Return the [X, Y] coordinate for the center point of the cell that contains the specified text.  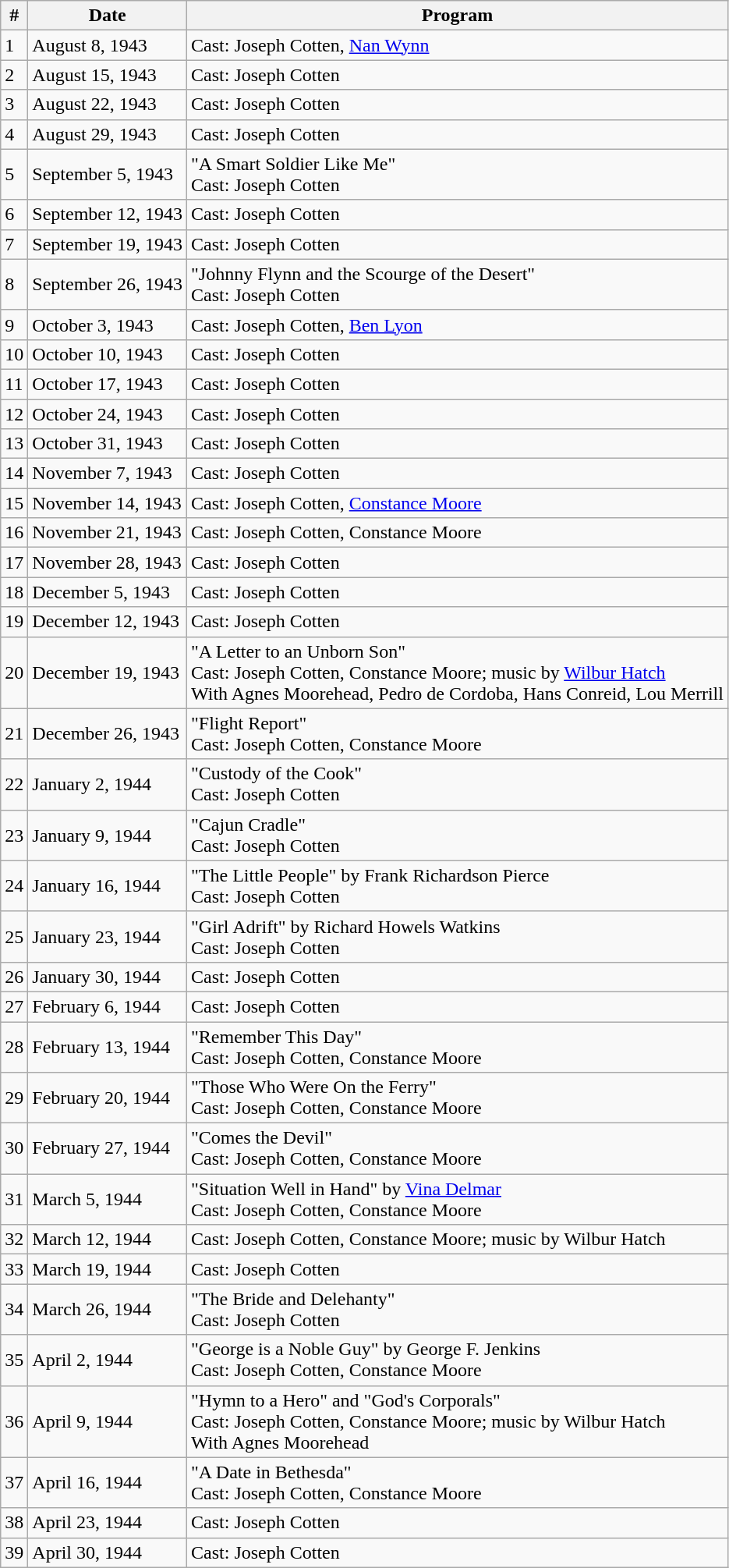
August 8, 1943 [108, 45]
September 12, 1943 [108, 215]
October 31, 1943 [108, 444]
4 [14, 134]
24 [14, 886]
"Flight Report"Cast: Joseph Cotten, Constance Moore [458, 733]
"Custody of the Cook"Cast: Joseph Cotten [458, 785]
6 [14, 215]
34 [14, 1309]
April 9, 1944 [108, 1421]
February 20, 1944 [108, 1098]
"Those Who Were On the Ferry"Cast: Joseph Cotten, Constance Moore [458, 1098]
16 [14, 533]
Cast: Joseph Cotten, Nan Wynn [458, 45]
18 [14, 592]
March 26, 1944 [108, 1309]
1 [14, 45]
February 13, 1944 [108, 1047]
"The Little People" by Frank Richardson PierceCast: Joseph Cotten [458, 886]
January 23, 1944 [108, 936]
October 3, 1943 [108, 325]
# [14, 16]
31 [14, 1200]
March 12, 1944 [108, 1240]
14 [14, 474]
January 30, 1944 [108, 977]
"George is a Noble Guy" by George F. JenkinsCast: Joseph Cotten, Constance Moore [458, 1360]
12 [14, 414]
15 [14, 503]
September 5, 1943 [108, 175]
February 6, 1944 [108, 1006]
"Hymn to a Hero" and "God's Corporals"Cast: Joseph Cotten, Constance Moore; music by Wilbur HatchWith Agnes Moorehead [458, 1421]
35 [14, 1360]
23 [14, 835]
October 24, 1943 [108, 414]
11 [14, 384]
March 19, 1944 [108, 1269]
7 [14, 244]
"Remember This Day"Cast: Joseph Cotten, Constance Moore [458, 1047]
2 [14, 75]
"Comes the Devil"Cast: Joseph Cotten, Constance Moore [458, 1148]
26 [14, 977]
"A Smart Soldier Like Me"Cast: Joseph Cotten [458, 175]
January 9, 1944 [108, 835]
"A Date in Bethesda"Cast: Joseph Cotten, Constance Moore [458, 1482]
5 [14, 175]
36 [14, 1421]
9 [14, 325]
10 [14, 354]
20 [14, 672]
33 [14, 1269]
October 10, 1943 [108, 354]
37 [14, 1482]
"Cajun Cradle"Cast: Joseph Cotten [458, 835]
3 [14, 105]
8 [14, 284]
April 23, 1944 [108, 1523]
27 [14, 1006]
January 2, 1944 [108, 785]
Cast: Joseph Cotten, Ben Lyon [458, 325]
December 12, 1943 [108, 622]
April 16, 1944 [108, 1482]
39 [14, 1552]
38 [14, 1523]
December 5, 1943 [108, 592]
"Girl Adrift" by Richard Howels WatkinsCast: Joseph Cotten [458, 936]
Cast: Joseph Cotten, Constance Moore; music by Wilbur Hatch [458, 1240]
29 [14, 1098]
August 15, 1943 [108, 75]
October 17, 1943 [108, 384]
September 26, 1943 [108, 284]
February 27, 1944 [108, 1148]
April 30, 1944 [108, 1552]
August 22, 1943 [108, 105]
32 [14, 1240]
13 [14, 444]
December 19, 1943 [108, 672]
November 14, 1943 [108, 503]
17 [14, 562]
25 [14, 936]
December 26, 1943 [108, 733]
"Johnny Flynn and the Scourge of the Desert"Cast: Joseph Cotten [458, 284]
28 [14, 1047]
November 21, 1943 [108, 533]
30 [14, 1148]
April 2, 1944 [108, 1360]
August 29, 1943 [108, 134]
November 7, 1943 [108, 474]
Program [458, 16]
Date [108, 16]
22 [14, 785]
"Situation Well in Hand" by Vina DelmarCast: Joseph Cotten, Constance Moore [458, 1200]
September 19, 1943 [108, 244]
21 [14, 733]
"The Bride and Delehanty"Cast: Joseph Cotten [458, 1309]
January 16, 1944 [108, 886]
March 5, 1944 [108, 1200]
19 [14, 622]
November 28, 1943 [108, 562]
